Capture the cell that displays the provided text and extract its [X, Y] central coordinate. 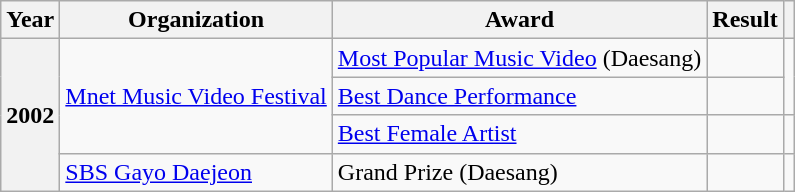
Year [30, 20]
Award [519, 20]
Organization [196, 20]
Grand Prize (Daesang) [519, 172]
2002 [30, 115]
Best Female Artist [519, 134]
Best Dance Performance [519, 96]
Mnet Music Video Festival [196, 96]
Result [745, 20]
Most Popular Music Video (Daesang) [519, 58]
SBS Gayo Daejeon [196, 172]
